From the cell containing the given text, extract its center point as (x, y) coordinate. 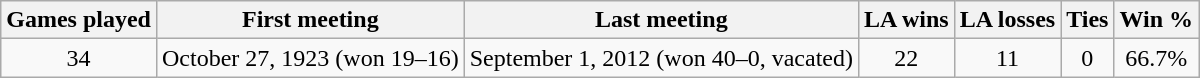
22 (906, 58)
LA wins (906, 20)
First meeting (310, 20)
October 27, 1923 (won 19–16) (310, 58)
LA losses (1007, 20)
Ties (1088, 20)
Games played (79, 20)
September 1, 2012 (won 40–0, vacated) (661, 58)
11 (1007, 58)
66.7% (1156, 58)
Win % (1156, 20)
0 (1088, 58)
34 (79, 58)
Last meeting (661, 20)
